Find where the given text appears and provide that cell's center as (x, y) coordinate. 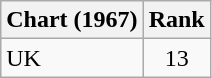
UK (72, 58)
13 (176, 58)
Chart (1967) (72, 20)
Rank (176, 20)
